Pinpoint the cell where the given text exists, returning its (X, Y) midpoint coordinate. 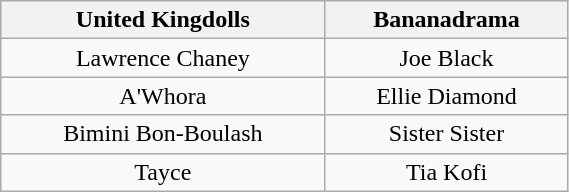
Joe Black (446, 58)
Ellie Diamond (446, 96)
Tayce (163, 172)
Lawrence Chaney (163, 58)
A'Whora (163, 96)
Bananadrama (446, 20)
United Kingdolls (163, 20)
Bimini Bon-Boulash (163, 134)
Sister Sister (446, 134)
Tia Kofi (446, 172)
